Find where the given text appears and provide that cell's center as (X, Y) coordinate. 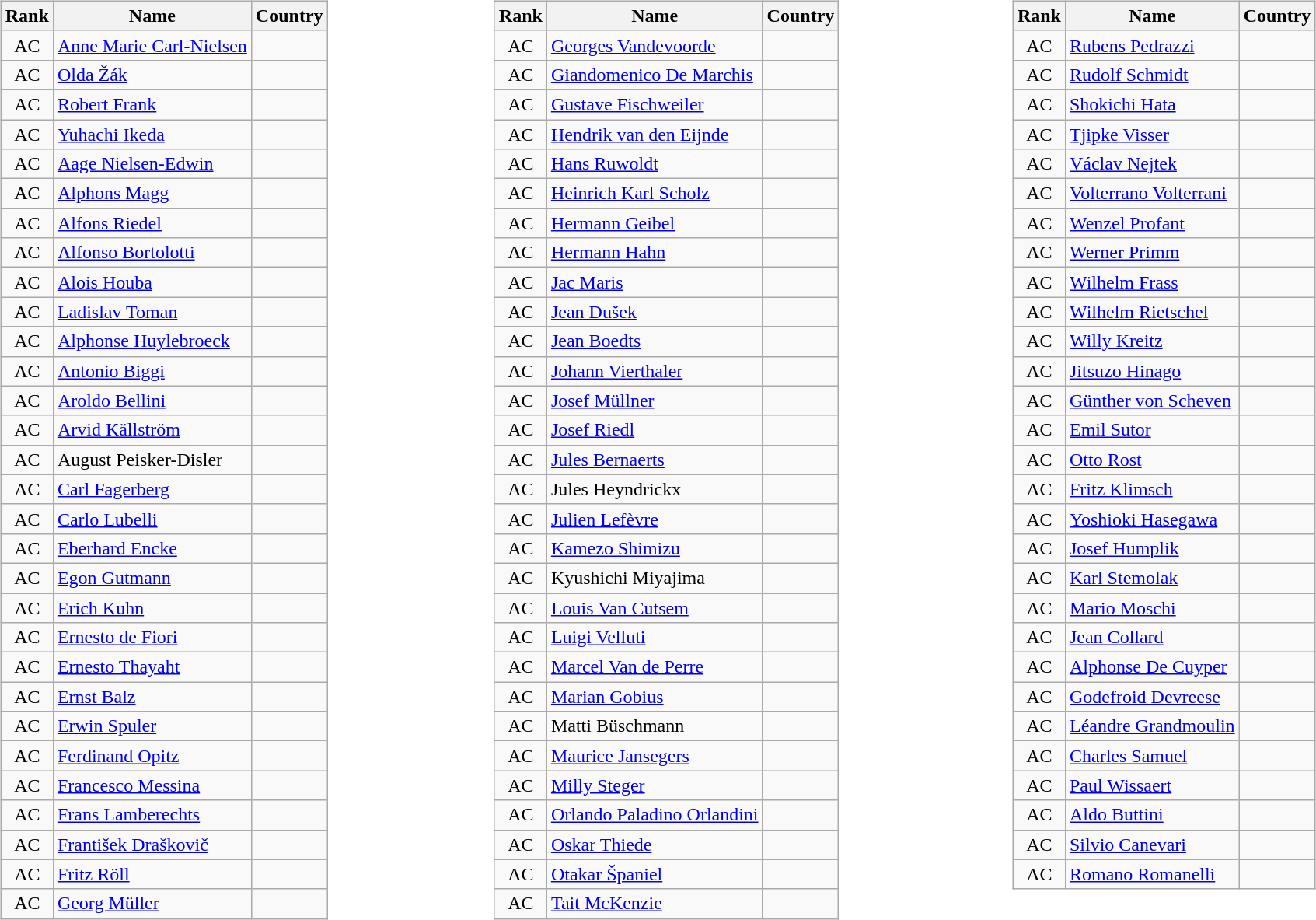
Georges Vandevoorde (655, 45)
Marcel Van de Perre (655, 667)
Alphonse De Cuyper (1152, 667)
Gustave Fischweiler (655, 104)
Volterrano Volterrani (1152, 194)
Johann Vierthaler (655, 371)
Julien Lefèvre (655, 519)
Antonio Biggi (152, 371)
Alfons Riedel (152, 223)
Ferdinand Opitz (152, 756)
Aage Nielsen-Edwin (152, 164)
Giandomenico De Marchis (655, 75)
Francesco Messina (152, 785)
Charles Samuel (1152, 756)
Hans Ruwoldt (655, 164)
Shokichi Hata (1152, 104)
Silvio Canevari (1152, 845)
Fritz Röll (152, 874)
Alfonso Bortolotti (152, 253)
Carl Fagerberg (152, 489)
Willy Kreitz (1152, 341)
Hendrik van den Eijnde (655, 135)
Jac Maris (655, 282)
Heinrich Karl Scholz (655, 194)
Yuhachi Ikeda (152, 135)
Léandre Grandmoulin (1152, 726)
Rubens Pedrazzi (1152, 45)
Erich Kuhn (152, 607)
Orlando Paladino Orlandini (655, 815)
Mario Moschi (1152, 607)
Kyushichi Miyajima (655, 578)
Godefroid Devreese (1152, 697)
Anne Marie Carl-Nielsen (152, 45)
Jitsuzo Hinago (1152, 371)
Ernst Balz (152, 697)
Emil Sutor (1152, 430)
Ernesto Thayaht (152, 667)
Wilhelm Rietschel (1152, 312)
Josef Humplik (1152, 548)
Maurice Jansegers (655, 756)
Georg Müller (152, 904)
František Draškovič (152, 845)
Otakar Španiel (655, 874)
Karl Stemolak (1152, 578)
Paul Wissaert (1152, 785)
Ladislav Toman (152, 312)
Tjipke Visser (1152, 135)
Arvid Källström (152, 430)
Oskar Thiede (655, 845)
Frans Lamberechts (152, 815)
Jean Collard (1152, 638)
Tait McKenzie (655, 904)
Robert Frank (152, 104)
Eberhard Encke (152, 548)
Alois Houba (152, 282)
August Peisker-Disler (152, 460)
Otto Rost (1152, 460)
Wilhelm Frass (1152, 282)
Luigi Velluti (655, 638)
Yoshioki Hasegawa (1152, 519)
Kamezo Shimizu (655, 548)
Jules Heyndrickx (655, 489)
Josef Riedl (655, 430)
Werner Primm (1152, 253)
Jean Boedts (655, 341)
Josef Müllner (655, 401)
Jules Bernaerts (655, 460)
Hermann Geibel (655, 223)
Milly Steger (655, 785)
Fritz Klimsch (1152, 489)
Olda Žák (152, 75)
Alphons Magg (152, 194)
Hermann Hahn (655, 253)
Aroldo Bellini (152, 401)
Jean Dušek (655, 312)
Ernesto de Fiori (152, 638)
Aldo Buttini (1152, 815)
Marian Gobius (655, 697)
Václav Nejtek (1152, 164)
Romano Romanelli (1152, 874)
Günther von Scheven (1152, 401)
Rudolf Schmidt (1152, 75)
Wenzel Profant (1152, 223)
Louis Van Cutsem (655, 607)
Erwin Spuler (152, 726)
Matti Büschmann (655, 726)
Egon Gutmann (152, 578)
Alphonse Huylebroeck (152, 341)
Carlo Lubelli (152, 519)
